For the text-containing cell, return its midpoint in [X, Y] coordinate format. 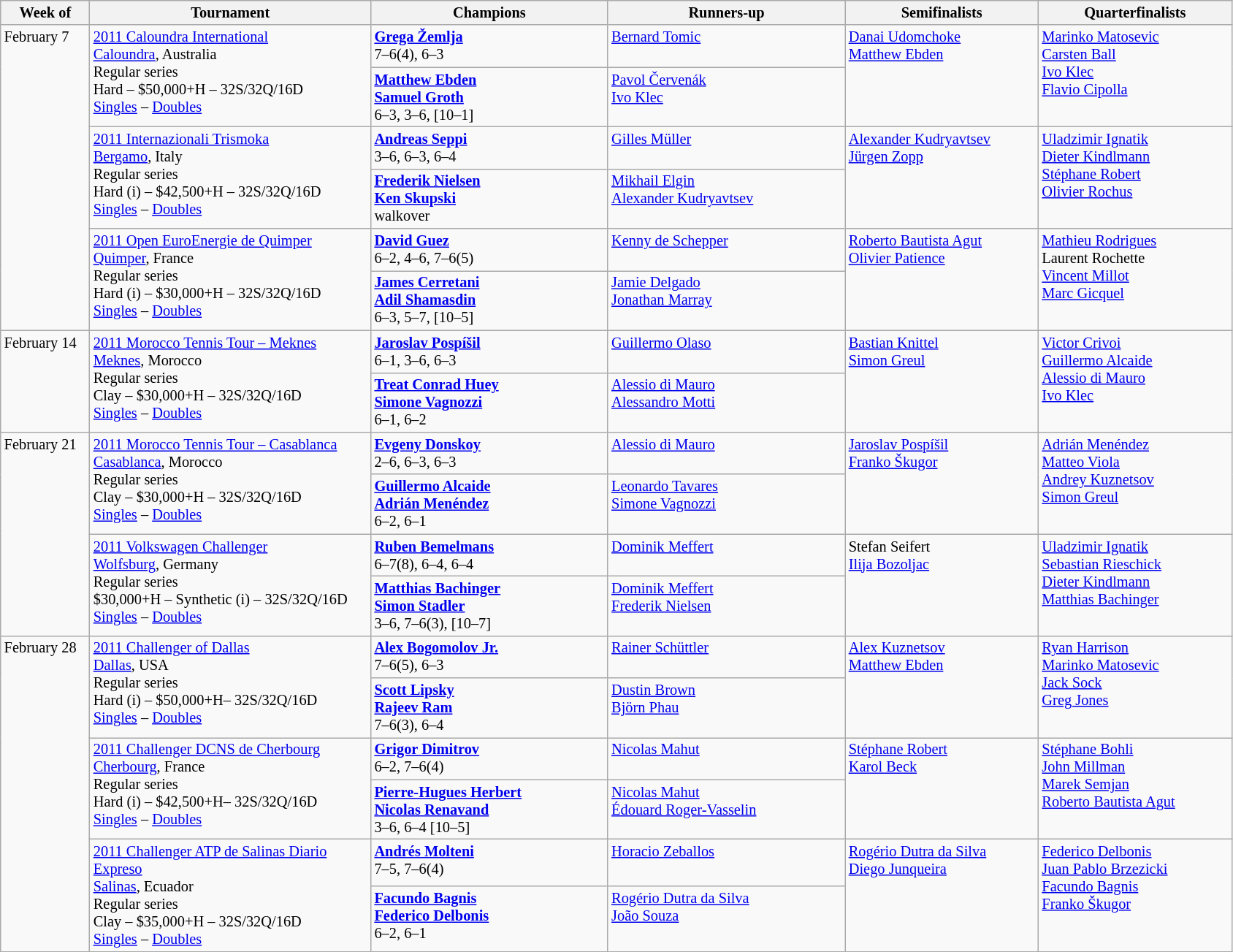
Alex Bogomolov Jr.7–6(5), 6–3 [489, 657]
2011 Morocco Tennis Tour – MeknesMeknes, MoroccoRegular seriesClay – $30,000+H – 32S/32Q/16DSingles – Doubles [231, 381]
Stefan Seifert Ilija Bozoljac [942, 584]
Quarterfinalists [1135, 12]
Roberto Bautista Agut Olivier Patience [942, 279]
2011 Challenger DCNS de Cherbourg Cherbourg, FranceRegular seriesHard (i) – $42,500+H– 32S/32Q/16DSingles – Doubles [231, 788]
2011 Morocco Tennis Tour – Casablanca Casablanca, MoroccoRegular seriesClay – $30,000+H – 32S/32Q/16DSingles – Doubles [231, 482]
Marinko Matosevic Carsten Ball Ivo Klec Flavio Cipolla [1135, 76]
Matthias Bachinger Simon Stadler3–6, 7–6(3), [10–7] [489, 606]
February 7 [45, 178]
Andreas Seppi3–6, 6–3, 6–4 [489, 148]
Bernard Tomic [726, 46]
Alessio di Mauro [726, 453]
Mikhail Elgin Alexander Kudryavtsev [726, 199]
Alexander Kudryavtsev Jürgen Zopp [942, 177]
2011 Open EuroEnergie de Quimper Quimper, FranceRegular seriesHard (i) – $30,000+H – 32S/32Q/16DSingles – Doubles [231, 279]
February 14 [45, 381]
Dominik Meffert [726, 555]
Grigor Dimitrov6–2, 7–6(4) [489, 758]
2011 Volkswagen Challenger Wolfsburg, GermanyRegular series$30,000+H – Synthetic (i) – 32S/32Q/16DSingles – Doubles [231, 584]
Ruben Bemelmans6–7(8), 6–4, 6–4 [489, 555]
Rainer Schüttler [726, 657]
Semifinalists [942, 12]
Leonardo Tavares Simone Vagnozzi [726, 504]
Andrés Molteni7–5, 7–6(4) [489, 862]
Jaroslav Pospíšil Franko Škugor [942, 482]
2011 Caloundra International Caloundra, AustraliaRegular seriesHard – $50,000+H – 32S/32Q/16DSingles – Doubles [231, 76]
Victor Crivoi Guillermo Alcaide Alessio di Mauro Ivo Klec [1135, 381]
Mathieu Rodrigues Laurent Rochette Vincent Millot Marc Gicquel [1135, 279]
Rogério Dutra da Silva João Souza [726, 918]
Dominik Meffert Frederik Nielsen [726, 606]
Alex Kuznetsov Matthew Ebden [942, 687]
Ryan Harrison Marinko Matosevic Jack Sock Greg Jones [1135, 687]
Tournament [231, 12]
Jaroslav Pospíšil6–1, 3–6, 6–3 [489, 351]
Scott Lipsky Rajeev Ram7–6(3), 6–4 [489, 708]
2011 Challenger of Dallas Dallas, USARegular seriesHard (i) – $50,000+H– 32S/32Q/16DSingles – Doubles [231, 687]
Federico Delbonis Juan Pablo Brzezicki Facundo Bagnis Franko Škugor [1135, 895]
Nicolas Mahut Édouard Roger-Vasselin [726, 810]
Grega Žemlja7–6(4), 6–3 [489, 46]
Matthew Ebden Samuel Groth6–3, 3–6, [10–1] [489, 97]
2011 Internazionali Trismoka Bergamo, ItalyRegular seriesHard (i) – $42,500+H – 32S/32Q/16DSingles – Doubles [231, 177]
Jamie Delgado Jonathan Marray [726, 300]
Stéphane Robert Karol Beck [942, 788]
Pavol Červenák Ivo Klec [726, 97]
Stéphane Bohli John Millman Marek Semjan Roberto Bautista Agut [1135, 788]
Runners-up [726, 12]
Facundo Bagnis Federico Delbonis6–2, 6–1 [489, 918]
Gilles Müller [726, 148]
February 21 [45, 533]
Adrián Menéndez Matteo Viola Andrey Kuznetsov Simon Greul [1135, 482]
Frederik Nielsen Ken Skupskiwalkover [489, 199]
Uladzimir Ignatik Sebastian Rieschick Dieter Kindlmann Matthias Bachinger [1135, 584]
Evgeny Donskoy2–6, 6–3, 6–3 [489, 453]
Rogério Dutra da Silva Diego Junqueira [942, 895]
Week of [45, 12]
Danai Udomchoke Matthew Ebden [942, 76]
Pierre-Hugues Herbert Nicolas Renavand3–6, 6–4 [10–5] [489, 810]
Uladzimir Ignatik Dieter Kindlmann Stéphane Robert Olivier Rochus [1135, 177]
Alessio di Mauro Alessandro Motti [726, 403]
Horacio Zeballos [726, 862]
Champions [489, 12]
Kenny de Schepper [726, 250]
Nicolas Mahut [726, 758]
Guillermo Olaso [726, 351]
David Guez6–2, 4–6, 7–6(5) [489, 250]
Bastian Knittel Simon Greul [942, 381]
Dustin Brown Björn Phau [726, 708]
Treat Conrad Huey Simone Vagnozzi6–1, 6–2 [489, 403]
2011 Challenger ATP de Salinas Diario Expreso Salinas, EcuadorRegular seriesClay – $35,000+H – 32S/32Q/16DSingles – Doubles [231, 895]
James Cerretani Adil Shamasdin6–3, 5–7, [10–5] [489, 300]
February 28 [45, 793]
Guillermo Alcaide Adrián Menéndez6–2, 6–1 [489, 504]
